For the text-containing cell, return its midpoint in (x, y) coordinate format. 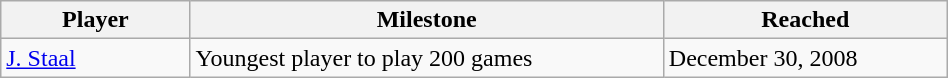
Milestone (426, 20)
Player (96, 20)
Youngest player to play 200 games (426, 58)
J. Staal (96, 58)
December 30, 2008 (805, 58)
Reached (805, 20)
